Pinpoint the cell where the given text exists, returning its [x, y] midpoint coordinate. 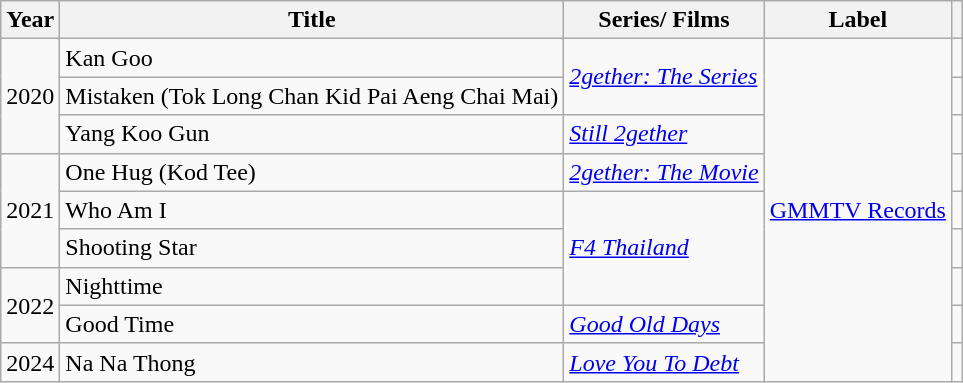
F4 Thailand [664, 248]
Yang Koo Gun [312, 134]
GMMTV Records [858, 210]
Label [858, 20]
Mistaken (Tok Long Chan Kid Pai Aeng Chai Mai) [312, 96]
Na Na Thong [312, 362]
Good Old Days [664, 324]
2022 [30, 305]
2gether: The Series [664, 77]
2020 [30, 96]
Year [30, 20]
Nighttime [312, 286]
Love You To Debt [664, 362]
Who Am I [312, 210]
One Hug (Kod Tee) [312, 172]
2024 [30, 362]
Series/ Films [664, 20]
Shooting Star [312, 248]
Still 2gether [664, 134]
Title [312, 20]
Good Time [312, 324]
2gether: The Movie [664, 172]
2021 [30, 210]
Kan Goo [312, 58]
